Pinpoint the cell where the given text exists, returning its [X, Y] midpoint coordinate. 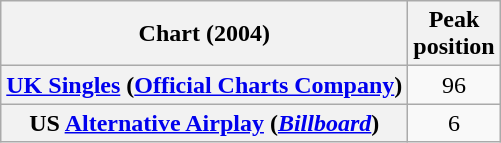
UK Singles (Official Charts Company) [204, 85]
US Alternative Airplay (Billboard) [204, 123]
Peakposition [454, 34]
96 [454, 85]
6 [454, 123]
Chart (2004) [204, 34]
